From the cell containing the given text, extract its center point as [X, Y] coordinate. 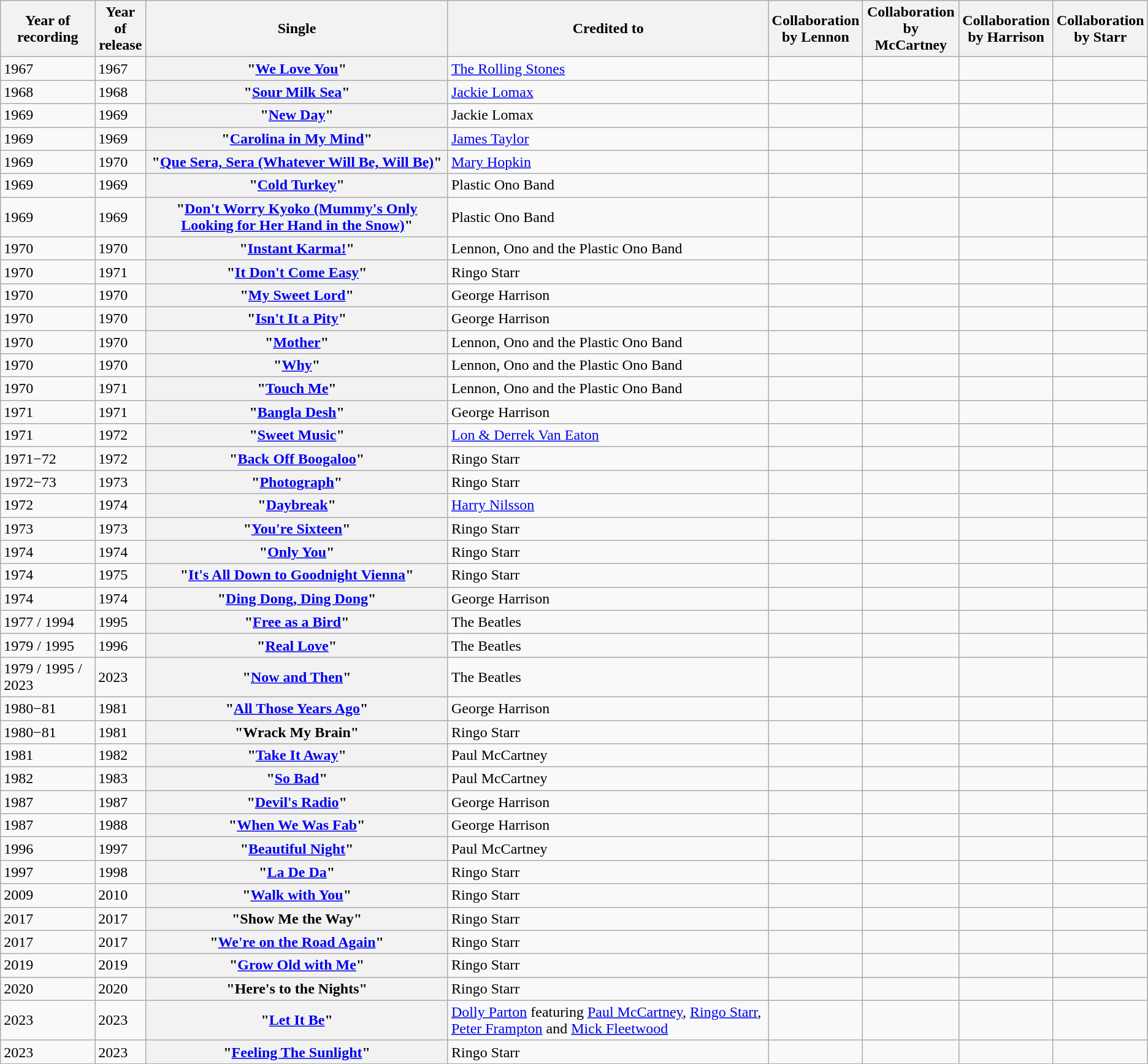
"We're on the Road Again" [297, 942]
"Feeling The Sunlight" [297, 1052]
"La De Da" [297, 872]
Collaborationby Harrison [1006, 29]
Mary Hopkin [608, 162]
1995 [120, 622]
"Que Sera, Sera (Whatever Will Be, Will Be)" [297, 162]
2009 [48, 895]
1979 / 1995 [48, 645]
"Ding Dong, Ding Dong" [297, 599]
1975 [120, 575]
"Let It Be" [297, 1020]
"Carolina in My Mind" [297, 139]
"Cold Turkey" [297, 185]
"Now and Then" [297, 677]
1971−72 [48, 459]
"Only You" [297, 552]
"Bangla Desh" [297, 412]
"So Bad" [297, 779]
"Free as a Bird" [297, 622]
"Why" [297, 366]
"When We Was Fab" [297, 825]
"It Don't Come Easy" [297, 272]
Harry Nilsson [608, 505]
Single [297, 29]
Year ofrecording [48, 29]
"You're Sixteen" [297, 529]
"Beautiful Night" [297, 849]
"Wrack My Brain" [297, 732]
"Grow Old with Me" [297, 965]
"All Those Years Ago" [297, 708]
"New Day" [297, 115]
"Touch Me" [297, 389]
James Taylor [608, 139]
"Real Love" [297, 645]
Collaborationby Starr [1100, 29]
Credited to [608, 29]
Year ofrelease [120, 29]
"Back Off Boogaloo" [297, 459]
"Here's to the Nights" [297, 989]
1972−73 [48, 482]
"Photograph" [297, 482]
"Mother" [297, 342]
Collaborationby Lennon [816, 29]
"Instant Karma!" [297, 248]
1988 [120, 825]
"Sweet Music" [297, 435]
"My Sweet Lord" [297, 295]
"Daybreak" [297, 505]
"Isn't It a Pity" [297, 318]
Lon & Derrek Van Eaton [608, 435]
"Sour Milk Sea" [297, 92]
"Don't Worry Kyoko (Mummy's Only Looking for Her Hand in the Snow)" [297, 217]
2010 [120, 895]
"We Love You" [297, 69]
1977 / 1994 [48, 622]
Dolly Parton featuring Paul McCartney, Ringo Starr, Peter Frampton and Mick Fleetwood [608, 1020]
The Rolling Stones [608, 69]
"Devil's Radio" [297, 802]
Collaborationby McCartney [911, 29]
"Take It Away" [297, 756]
1979 / 1995 / 2023 [48, 677]
"Walk with You" [297, 895]
1983 [120, 779]
"Show Me the Way" [297, 919]
1998 [120, 872]
"It's All Down to Goodnight Vienna" [297, 575]
